Pinpoint the cell where the given text exists, returning its (X, Y) midpoint coordinate. 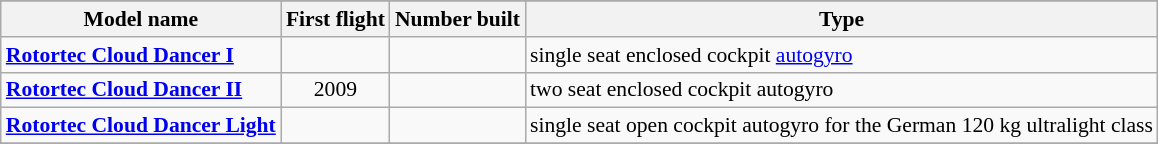
Rotortec Cloud Dancer II (141, 90)
Rotortec Cloud Dancer I (141, 55)
two seat enclosed cockpit autogyro (842, 90)
Rotortec Cloud Dancer Light (141, 126)
Number built (458, 19)
single seat enclosed cockpit autogyro (842, 55)
Model name (141, 19)
single seat open cockpit autogyro for the German 120 kg ultralight class (842, 126)
Type (842, 19)
First flight (336, 19)
2009 (336, 90)
